Locate the cell with the specified text and output its [x, y] center coordinate. 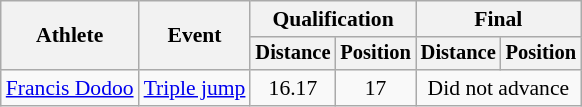
Did not advance [498, 88]
Event [195, 36]
Qualification [332, 19]
Athlete [70, 36]
16.17 [292, 88]
Triple jump [195, 88]
Francis Dodoo [70, 88]
Final [498, 19]
17 [375, 88]
